Return the [x, y] coordinate for the center point of the cell that contains the specified text.  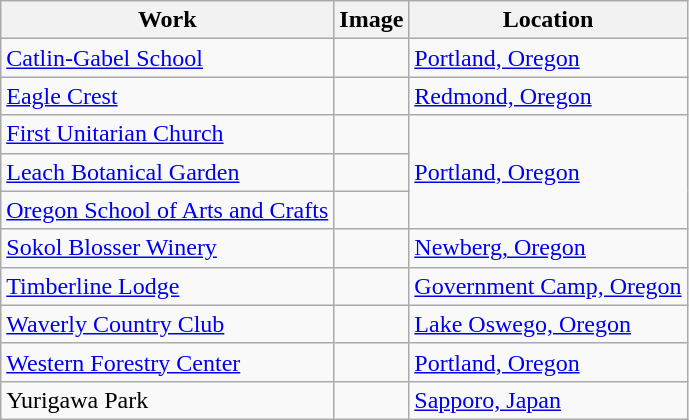
Yurigawa Park [168, 400]
Western Forestry Center [168, 362]
Eagle Crest [168, 96]
Newberg, Oregon [548, 248]
Redmond, Oregon [548, 96]
Image [372, 20]
Catlin-Gabel School [168, 58]
Leach Botanical Garden [168, 172]
Government Camp, Oregon [548, 286]
Oregon School of Arts and Crafts [168, 210]
Lake Oswego, Oregon [548, 324]
Location [548, 20]
Sapporo, Japan [548, 400]
Timberline Lodge [168, 286]
First Unitarian Church [168, 134]
Waverly Country Club [168, 324]
Sokol Blosser Winery [168, 248]
Work [168, 20]
